Locate the cell with the specified text and output its [x, y] center coordinate. 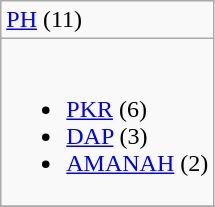
PH (11) [108, 20]
PKR (6) DAP (3) AMANAH (2) [108, 122]
